Return [X, Y] of the center of cell containing provided text 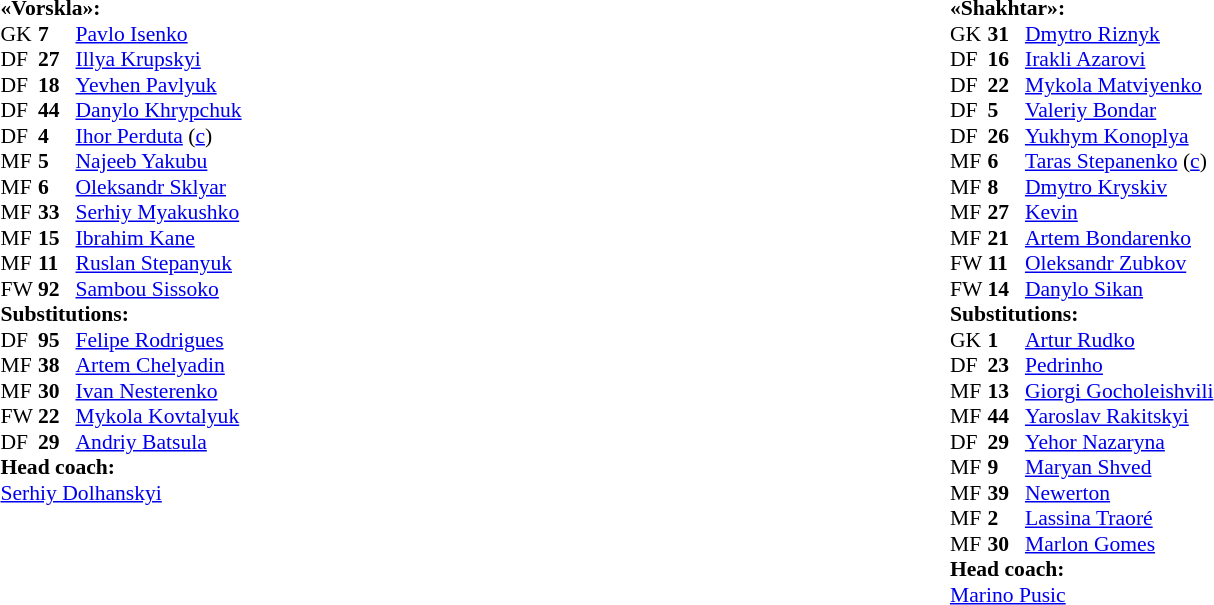
Pavlo Isenko [159, 34]
39 [1006, 493]
Mykola Kovtalyuk [159, 417]
Ihor Perduta (c) [159, 136]
Ruslan Stepanyuk [159, 263]
Illya Krupskyi [159, 59]
Oleksandr Sklyar [159, 187]
Dmytro Kryskiv [1119, 187]
Danylo Khrypchuk [159, 111]
1 [1006, 340]
Yehor Nazaryna [1119, 442]
Maryan Shved [1119, 467]
Yukhym Konoplya [1119, 136]
Serhiy Myakushko [159, 213]
Yevhen Pavlyuk [159, 85]
95 [57, 340]
Irakli Azarovi [1119, 59]
16 [1006, 59]
Ibrahim Kane [159, 238]
9 [1006, 467]
Danylo Sikan [1119, 289]
14 [1006, 289]
8 [1006, 187]
Felipe Rodrigues [159, 340]
Kevin [1119, 213]
92 [57, 289]
Serhiy Dolhanskyi [120, 493]
Yaroslav Rakitskyi [1119, 417]
Najeeb Yakubu [159, 161]
4 [57, 136]
Mykola Matviyenko [1119, 85]
Marlon Gomes [1119, 544]
2 [1006, 519]
Newerton [1119, 493]
Artem Chelyadin [159, 365]
7 [57, 34]
Valeriy Bondar [1119, 111]
Lassina Traoré [1119, 519]
Oleksandr Zubkov [1119, 263]
31 [1006, 34]
Ivan Nesterenko [159, 391]
Andriy Batsula [159, 442]
Artur Rudko [1119, 340]
13 [1006, 391]
33 [57, 213]
23 [1006, 365]
Dmytro Riznyk [1119, 34]
26 [1006, 136]
Sambou Sissoko [159, 289]
21 [1006, 238]
Pedrinho [1119, 365]
38 [57, 365]
18 [57, 85]
Giorgi Gocholeishvili [1119, 391]
Artem Bondarenko [1119, 238]
Taras Stepanenko (c) [1119, 161]
15 [57, 238]
